Scan for the cell matching the given text and deliver its (X, Y) coordinate at center. 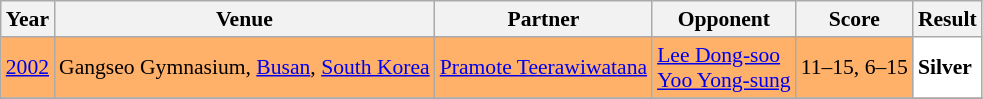
Score (854, 19)
Silver (948, 68)
Partner (544, 19)
Pramote Teerawiwatana (544, 68)
Year (28, 19)
Result (948, 19)
11–15, 6–15 (854, 68)
Opponent (724, 19)
2002 (28, 68)
Gangseo Gymnasium, Busan, South Korea (244, 68)
Venue (244, 19)
Lee Dong-soo Yoo Yong-sung (724, 68)
